Return the [x, y] coordinate for the center point of the cell that contains the specified text.  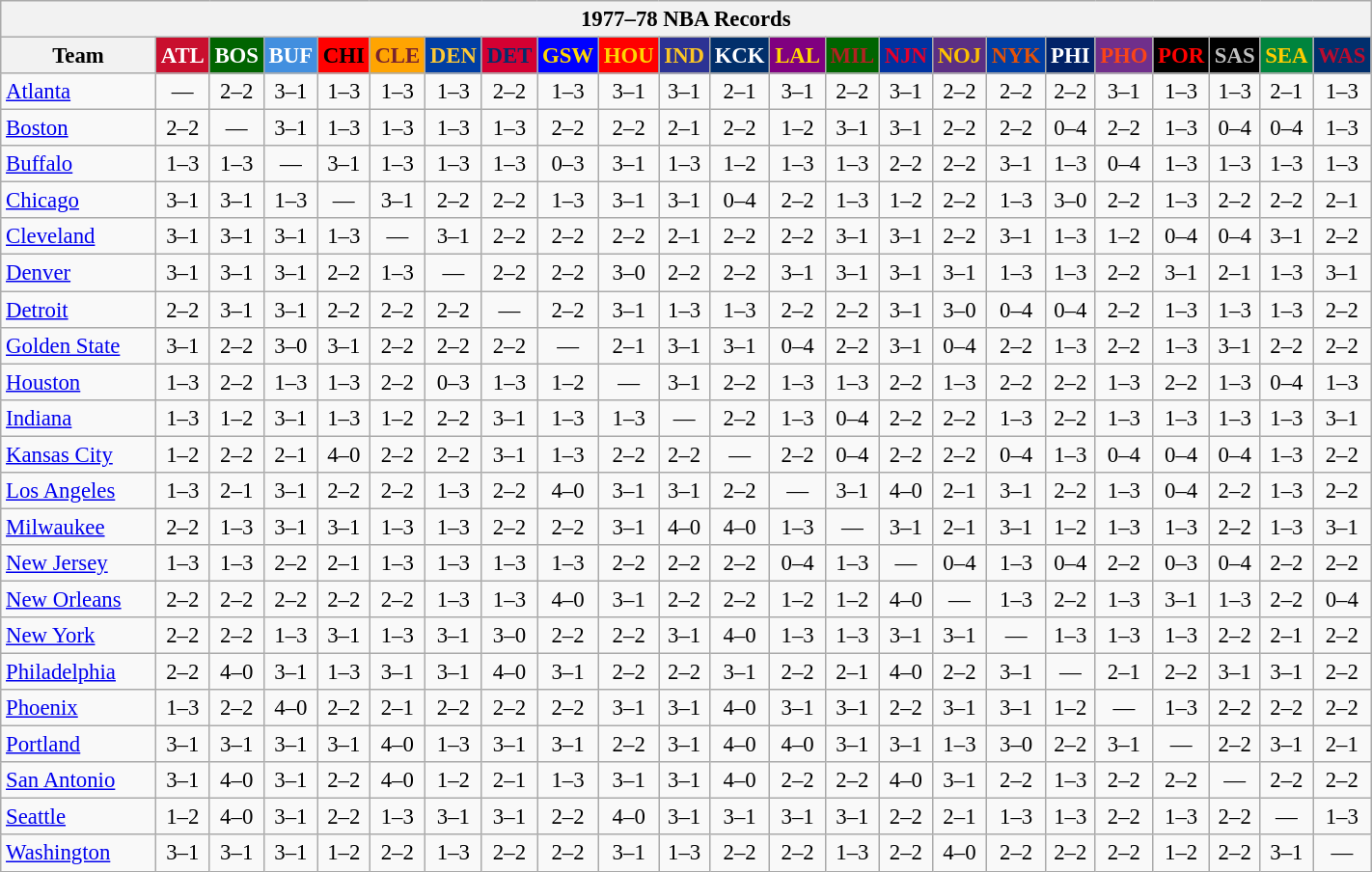
NYK [1017, 56]
KCK [739, 56]
Los Angeles [79, 491]
Philadelphia [79, 672]
Denver [79, 273]
CHI [343, 56]
Kansas City [79, 454]
Houston [79, 382]
Buffalo [79, 164]
CLE [398, 56]
Cleveland [79, 236]
ATL [182, 56]
DEN [453, 56]
Atlanta [79, 92]
NOJ [959, 56]
POR [1181, 56]
SEA [1287, 56]
Golden State [79, 345]
GSW [568, 56]
New Orleans [79, 599]
San Antonio [79, 780]
New York [79, 636]
BUF [290, 56]
Indiana [79, 418]
Detroit [79, 310]
DET [509, 56]
NJN [905, 56]
SAS [1234, 56]
Milwaukee [79, 527]
PHI [1071, 56]
Team [79, 56]
IND [684, 56]
LAL [797, 56]
Portland [79, 745]
BOS [236, 56]
WAS [1342, 56]
Boston [79, 128]
New Jersey [79, 563]
1977–78 NBA Records [686, 19]
Phoenix [79, 708]
Seattle [79, 817]
Chicago [79, 201]
Washington [79, 854]
HOU [629, 56]
PHO [1124, 56]
MIL [852, 56]
